Capture the cell that displays the provided text and extract its [X, Y] central coordinate. 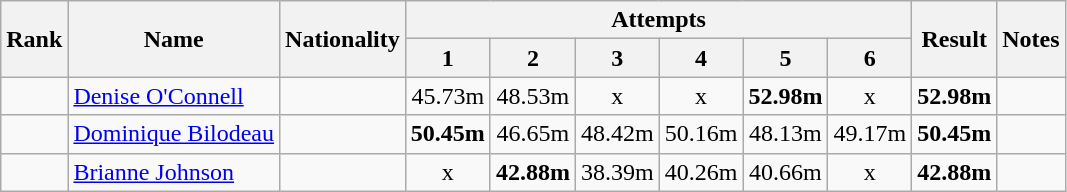
5 [786, 58]
Result [954, 39]
49.17m [870, 134]
45.73m [448, 96]
Name [174, 39]
4 [701, 58]
Brianne Johnson [174, 172]
50.16m [701, 134]
Attempts [658, 20]
48.53m [532, 96]
48.13m [786, 134]
6 [870, 58]
40.66m [786, 172]
48.42m [617, 134]
Notes [1031, 39]
2 [532, 58]
46.65m [532, 134]
3 [617, 58]
Nationality [343, 39]
Rank [34, 39]
Denise O'Connell [174, 96]
Dominique Bilodeau [174, 134]
1 [448, 58]
38.39m [617, 172]
40.26m [701, 172]
